Find where the given text appears and provide that cell's center as [X, Y] coordinate. 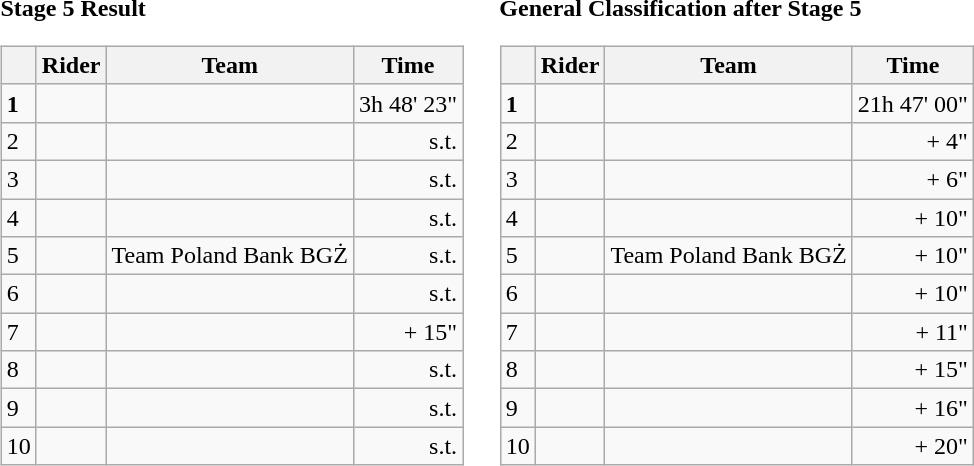
+ 20" [912, 446]
+ 11" [912, 332]
+ 6" [912, 179]
3h 48' 23" [408, 103]
21h 47' 00" [912, 103]
+ 16" [912, 408]
+ 4" [912, 141]
